Determine the (X, Y) coordinate at the center of the cell enclosing the given text.  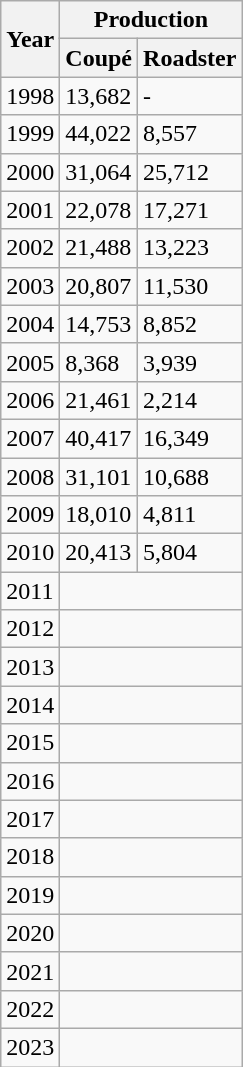
2009 (30, 515)
2003 (30, 286)
44,022 (99, 134)
4,811 (190, 515)
Year (30, 39)
2001 (30, 210)
21,488 (99, 248)
1998 (30, 96)
2018 (30, 857)
2002 (30, 248)
2019 (30, 895)
1999 (30, 134)
14,753 (99, 324)
10,688 (190, 477)
2013 (30, 667)
2004 (30, 324)
2014 (30, 705)
8,852 (190, 324)
8,557 (190, 134)
40,417 (99, 438)
20,413 (99, 553)
18,010 (99, 515)
2023 (30, 1047)
2017 (30, 819)
3,939 (190, 362)
2010 (30, 553)
Roadster (190, 58)
2008 (30, 477)
17,271 (190, 210)
25,712 (190, 172)
2005 (30, 362)
2021 (30, 971)
21,461 (99, 400)
11,530 (190, 286)
22,078 (99, 210)
2012 (30, 629)
2000 (30, 172)
2016 (30, 781)
2020 (30, 933)
2007 (30, 438)
31,064 (99, 172)
2006 (30, 400)
2022 (30, 1009)
2011 (30, 591)
16,349 (190, 438)
5,804 (190, 553)
2015 (30, 743)
2,214 (190, 400)
20,807 (99, 286)
31,101 (99, 477)
13,223 (190, 248)
Coupé (99, 58)
Production (151, 20)
- (190, 96)
8,368 (99, 362)
13,682 (99, 96)
